Search for the cell housing the specified text and yield its [X, Y] center coordinate. 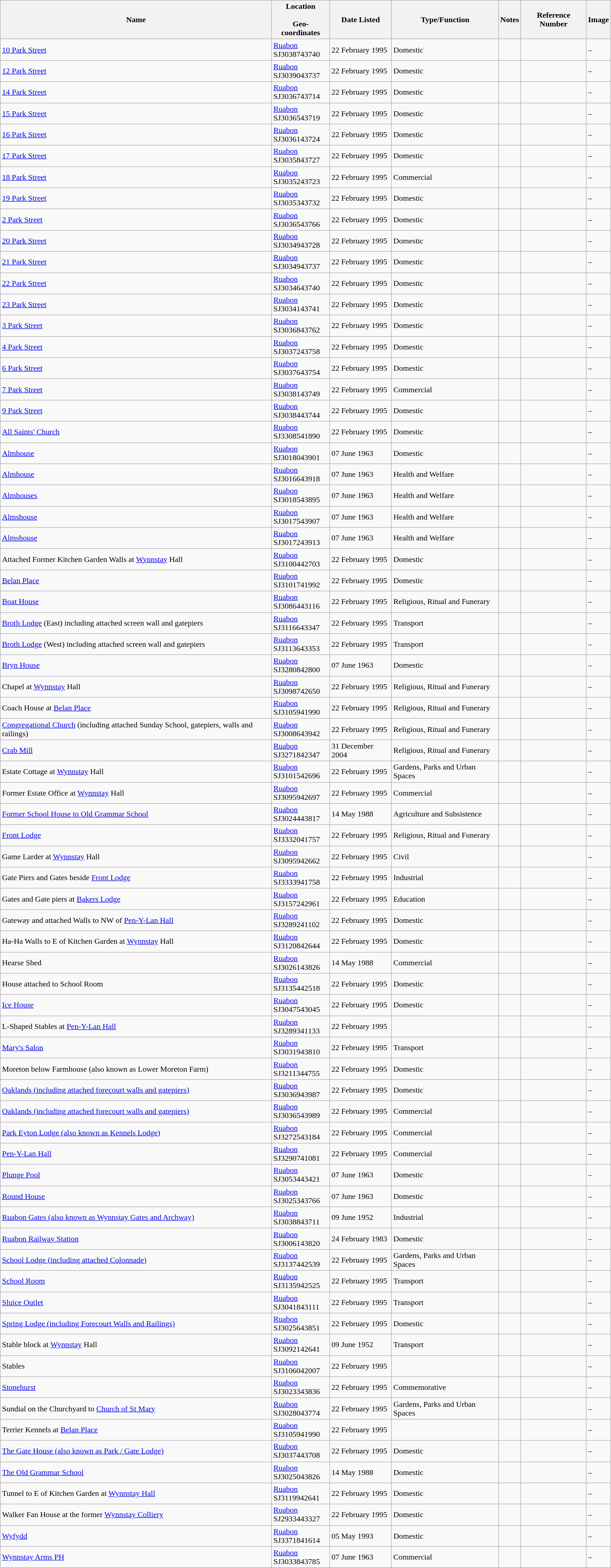
RuabonSJ3008643942 [301, 729]
RuabonSJ3038743740 [301, 50]
RuabonSJ3333941758 [301, 878]
Broth Lodge (East) including attached screen wall and gatepiers [136, 623]
Commemorative [445, 1388]
05 May 1993 [361, 1536]
Boat House [136, 602]
15 Park Street [136, 114]
RuabonSJ3033843785 [301, 1557]
Notes [510, 20]
RuabonSJ3036743714 [301, 92]
Chapel at Wynnstay Hall [136, 687]
14 Park Street [136, 92]
21 Park Street [136, 262]
RuabonSJ3119942641 [301, 1493]
Ruabon Railway Station [136, 1239]
Former Estate Office at Wynnstay Hall [136, 793]
31 December 2004 [361, 751]
RuabonSJ3086443116 [301, 602]
Plunge Pool [136, 1175]
Sundial on the Churchyard to Church of St Mary [136, 1408]
7 Park Street [136, 390]
Moreton below Farmhouse (also known as Lower Moreton Farm) [136, 1069]
L-Shaped Stables at Pen-Y-Lan Hall [136, 1027]
RuabonSJ3016643918 [301, 474]
RuabonSJ3035243723 [301, 177]
Type/Function [445, 20]
RuabonSJ3028043774 [301, 1408]
RuabonSJ3037643754 [301, 368]
School Lodge (including attached Colonnade) [136, 1260]
RuabonSJ3101741992 [301, 580]
9 Park Street [136, 411]
RuabonSJ3035843727 [301, 156]
RuabonSJ3120842644 [301, 941]
RuabonSJ3034643740 [301, 283]
RuabonSJ3280842800 [301, 666]
RuabonSJ3034143741 [301, 305]
RuabonSJ3036543989 [301, 1111]
RuabonSJ3036943987 [301, 1090]
RuabonSJ3211344755 [301, 1069]
RuabonSJ3036543766 [301, 219]
22 Park Street [136, 283]
The Old Grammar School [136, 1472]
RuabonSJ3017543907 [301, 517]
Gate Piers and Gates beside Front Lodge [136, 878]
RuabonSJ3038143749 [301, 390]
Congregational Church (including attached Sunday School, gatepiers, walls and railings) [136, 729]
Wynnstay Arms PH [136, 1557]
School Room [136, 1281]
RuabonSJ3289241102 [301, 920]
Wyfydd [136, 1536]
RuabonSJ3308541890 [301, 432]
RuabonSJ3026143826 [301, 963]
RuabonSJ2933443327 [301, 1515]
Crab Mill [136, 751]
RuabonSJ3135942525 [301, 1281]
Terrier Kennels at Belan Place [136, 1430]
Walker Fan House at the former Wynnstay Colliery [136, 1515]
RuabonSJ3157242961 [301, 899]
Sluice Outlet [136, 1302]
RuabonSJ3036143724 [301, 134]
RuabonSJ3018043901 [301, 453]
RuabonSJ3025343766 [301, 1196]
RuabonSJ3034943728 [301, 241]
19 Park Street [136, 198]
6 Park Street [136, 368]
RuabonSJ3024443817 [301, 814]
RuabonSJ3037243758 [301, 347]
RuabonSJ3017243913 [301, 538]
LocationGeo-coordinates [301, 20]
Pen-Y-Lan Hall [136, 1154]
Agriculture and Subsistence [445, 814]
RuabonSJ3023343836 [301, 1388]
RuabonSJ3036543719 [301, 114]
Ha-Ha Walls to E of Kitchen Garden at Wynnstay Hall [136, 941]
Date Listed [361, 20]
Hearse Shed [136, 963]
RuabonSJ3006143820 [301, 1239]
RuabonSJ3371841614 [301, 1536]
20 Park Street [136, 241]
Image [599, 20]
RuabonSJ3031943810 [301, 1048]
RuabonSJ3047543045 [301, 1005]
Spring Lodge (including Forecourt Walls and Railings) [136, 1324]
RuabonSJ3135442518 [301, 984]
23 Park Street [136, 305]
Ruabon Gates (also known as Wynnstay Gates and Archway) [136, 1217]
24 February 1983 [361, 1239]
RuabonSJ3038443744 [301, 411]
Mary's Salon [136, 1048]
RuabonSJ3095942662 [301, 856]
Stables [136, 1366]
Round House [136, 1196]
Belan Place [136, 580]
16 Park Street [136, 134]
3 Park Street [136, 326]
2 Park Street [136, 219]
RuabonSJ3053443421 [301, 1175]
RuabonSJ3271842347 [301, 751]
Name [136, 20]
RuabonSJ3137442539 [301, 1260]
RuabonSJ3039043737 [301, 71]
RuabonSJ3116643347 [301, 623]
18 Park Street [136, 177]
RuabonSJ3092142641 [301, 1345]
RuabonSJ3101542696 [301, 771]
Coach House at Belan Place [136, 708]
RuabonSJ3025043826 [301, 1472]
RuabonSJ3289341133 [301, 1027]
10 Park Street [136, 50]
RuabonSJ3037443708 [301, 1451]
Former School House to Old Grammar School [136, 814]
Almhouses [136, 495]
RuabonSJ3095942697 [301, 793]
The Gate House (also known as Park / Gate Lodge) [136, 1451]
17 Park Street [136, 156]
RuabonSJ3035343732 [301, 198]
Ice House [136, 1005]
Gateway and attached Walls to NW of Pen-Y-Lan Hall [136, 920]
Attached Former Kitchen Garden Walls at Wynnstay Hall [136, 559]
Gates and Gate piers at Bakers Lodge [136, 899]
RuabonSJ3113643353 [301, 644]
RuabonSJ3106042007 [301, 1366]
RuabonSJ3034943737 [301, 262]
RuabonSJ3290741081 [301, 1154]
RuabonSJ3272543184 [301, 1132]
Tunnel to E of Kitchen Garden at Wynnstay Hall [136, 1493]
RuabonSJ3025643851 [301, 1324]
RuabonSJ3036843762 [301, 326]
Reference Number [554, 20]
Park Eyton Lodge (also known as Kennels Lodge) [136, 1132]
Stable block at Wynnstay Hall [136, 1345]
4 Park Street [136, 347]
RuabonSJ3332041757 [301, 835]
House attached to School Room [136, 984]
Civil [445, 856]
RuabonSJ3098742650 [301, 687]
RuabonSJ3041843111 [301, 1302]
RuabonSJ3038843711 [301, 1217]
Front Lodge [136, 835]
RuabonSJ3018543895 [301, 495]
12 Park Street [136, 71]
Stonehurst [136, 1388]
Education [445, 899]
Estate Cottage at Wynnstay Hall [136, 771]
Bryn House [136, 666]
Game Larder at Wynnstay Hall [136, 856]
Broth Lodge (West) including attached screen wall and gatepiers [136, 644]
RuabonSJ3100442703 [301, 559]
All Saints' Church [136, 432]
